Extract the [x, y] coordinate from the center of the cell holding the provided text.  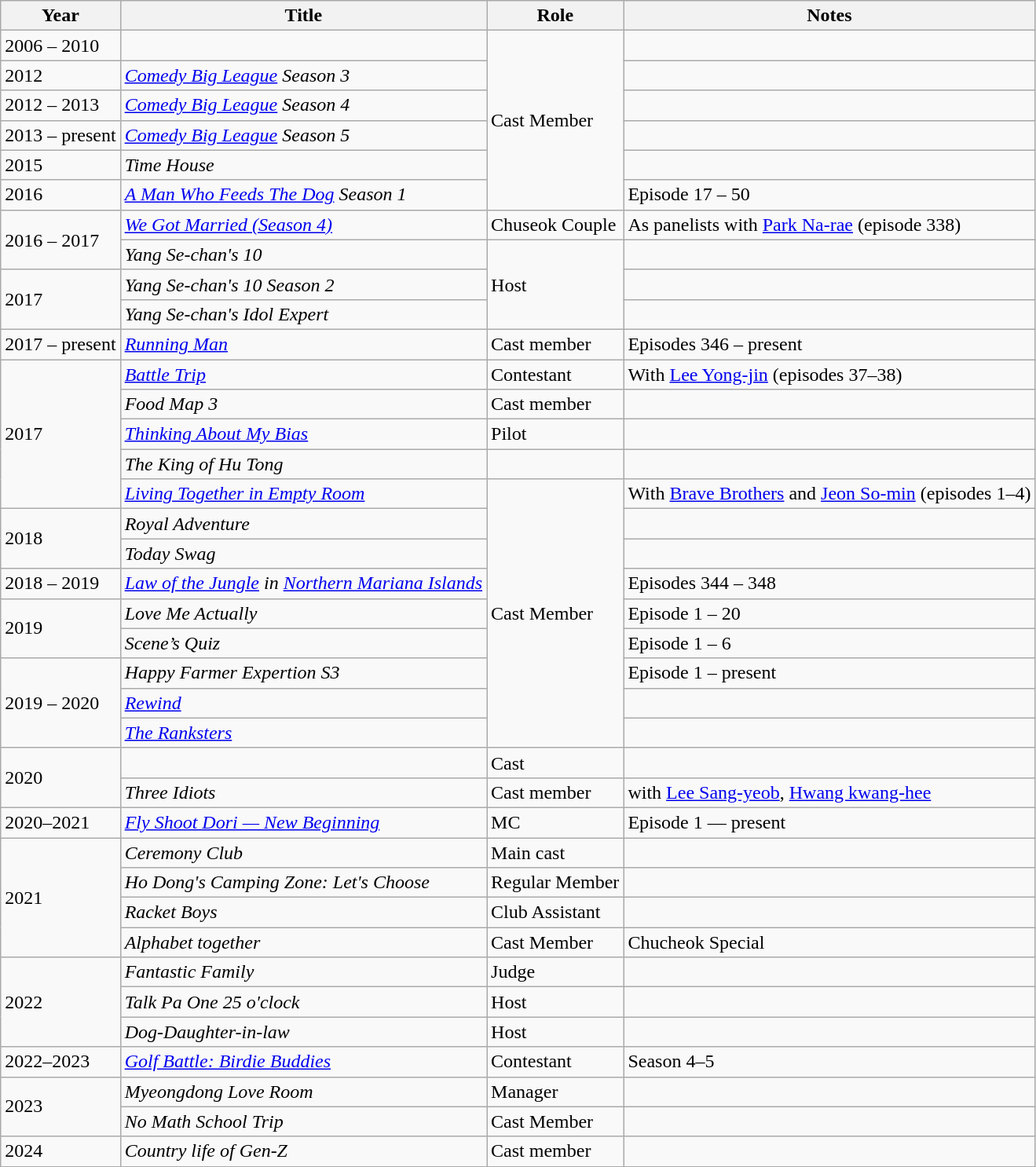
We Got Married (Season 4) [303, 225]
Chuseok Couple [555, 225]
Episodes 346 – present [829, 344]
with Lee Sang-yeob, Hwang kwang-hee [829, 792]
Manager [555, 1092]
Episode 1 – 20 [829, 613]
Regular Member [555, 883]
Main cast [555, 852]
Comedy Big League Season 3 [303, 75]
2018 – 2019 [60, 583]
Yang Se-chan's 10 [303, 254]
2020–2021 [60, 822]
Battle Trip [303, 375]
Dog-Daughter-in-law [303, 1032]
2023 [60, 1107]
Yang Se-chan's 10 Season 2 [303, 284]
Living Together in Empty Room [303, 494]
Racket Boys [303, 913]
MC [555, 822]
Yang Se-chan's Idol Expert [303, 314]
2015 [60, 165]
Role [555, 16]
2020 [60, 777]
Episodes 344 – 348 [829, 583]
2019 – 2020 [60, 703]
2021 [60, 897]
2022 [60, 1002]
Title [303, 16]
No Math School Trip [303, 1121]
Comedy Big League Season 4 [303, 105]
Year [60, 16]
As panelists with Park Na-rae (episode 338) [829, 225]
Scene’s Quiz [303, 643]
2012 [60, 75]
Country life of Gen-Z [303, 1151]
Time House [303, 165]
The Ranksters [303, 733]
Ho Dong's Camping Zone: Let's Choose [303, 883]
Rewind [303, 703]
Season 4–5 [829, 1062]
Episode 1 – 6 [829, 643]
Ceremony Club [303, 852]
2018 [60, 539]
2024 [60, 1151]
Club Assistant [555, 913]
With Brave Brothers and Jeon So-min (episodes 1–4) [829, 494]
2013 – present [60, 135]
Love Me Actually [303, 613]
2016 – 2017 [60, 240]
2016 [60, 195]
Food Map 3 [303, 404]
Alphabet together [303, 942]
Today Swag [303, 554]
Episode 1 — present [829, 822]
Episode 17 – 50 [829, 195]
Episode 1 – present [829, 673]
Notes [829, 16]
Golf Battle: Birdie Buddies [303, 1062]
Myeongdong Love Room [303, 1092]
2012 – 2013 [60, 105]
2017 – present [60, 344]
2019 [60, 628]
Fly Shoot Dori — New Beginning [303, 822]
Talk Pa One 25 o'clock [303, 1002]
Three Idiots [303, 792]
A Man Who Feeds The Dog Season 1 [303, 195]
2022–2023 [60, 1062]
Royal Adventure [303, 524]
Thinking About My Bias [303, 434]
Running Man [303, 344]
Judge [555, 972]
2006 – 2010 [60, 46]
The King of Hu Tong [303, 464]
Cast [555, 763]
Pilot [555, 434]
Happy Farmer Expertion S3 [303, 673]
Chucheok Special [829, 942]
With Lee Yong-jin (episodes 37–38) [829, 375]
Law of the Jungle in Northern Mariana Islands [303, 583]
Fantastic Family [303, 972]
Comedy Big League Season 5 [303, 135]
